Identify which cell holds the provided text, then report its (x, y) central coordinate. 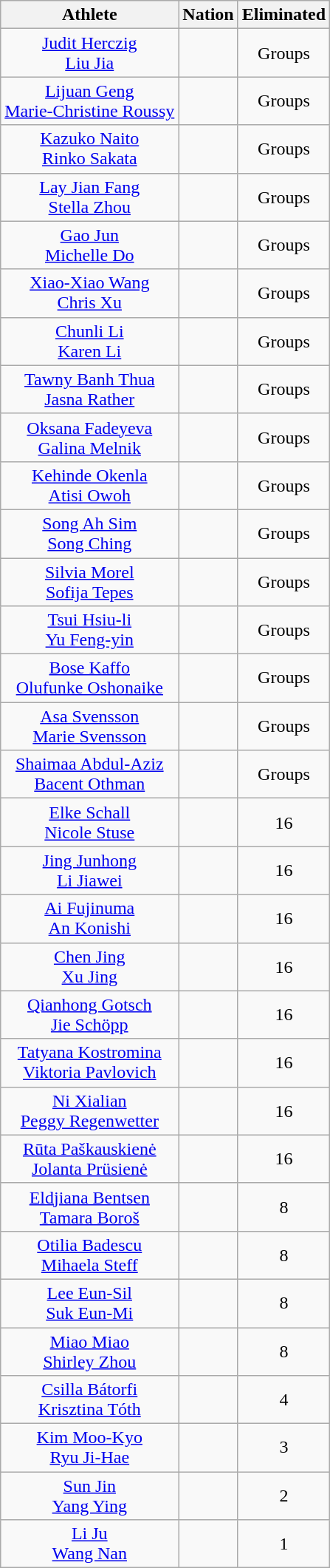
Sun Jin Yang Ying (90, 1496)
Kazuko Naito Rinko Sakata (90, 149)
1 (283, 1544)
Li Ju Wang Nan (90, 1544)
Kehinde Okenla Atisi Owoh (90, 485)
Tatyana Kostromina Viktoria Pavlovich (90, 1063)
4 (283, 1400)
Elke Schall Nicole Stuse (90, 822)
Xiao-Xiao Wang Chris Xu (90, 293)
Lijuan Geng Marie-Christine Roussy (90, 101)
2 (283, 1496)
Kim Moo-Kyo Ryu Ji-Hae (90, 1447)
Tsui Hsiu-li Yu Feng-yin (90, 630)
Jing Junhong Li Jiawei (90, 871)
Oksana Fadeyeva Galina Melnik (90, 438)
Nation (208, 15)
Chunli Li Karen Li (90, 342)
Otilia Badescu Mihaela Steff (90, 1255)
Athlete (90, 15)
Song Ah Sim Song Ching (90, 534)
Judit Herczig Liu Jia (90, 53)
Lay Jian Fang Stella Zhou (90, 197)
Eldjiana Bentsen Tamara Boroš (90, 1206)
Miao Miao Shirley Zhou (90, 1351)
Asa Svensson Marie Svensson (90, 726)
Ni Xialian Peggy Regenwetter (90, 1110)
3 (283, 1447)
Chen Jing Xu Jing (90, 967)
Qianhong Gotsch Jie Schöpp (90, 1014)
Rūta Paškauskienė Jolanta Prüsienė (90, 1159)
Eliminated (283, 15)
Shaimaa Abdul-Aziz Bacent Othman (90, 775)
Lee Eun-Sil Suk Eun-Mi (90, 1303)
Bose Kaffo Olufunke Oshonaike (90, 679)
Silvia Morel Sofija Tepes (90, 581)
Ai Fujinuma An Konishi (90, 918)
Gao Jun Michelle Do (90, 245)
Tawny Banh Thua Jasna Rather (90, 389)
Csilla Bátorfi Krisztina Tóth (90, 1400)
